Scan for the cell matching the given text and deliver its [X, Y] coordinate at center. 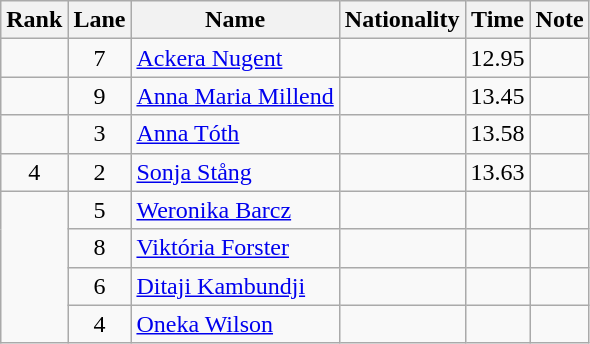
12.95 [498, 58]
13.63 [498, 172]
2 [100, 172]
Time [498, 20]
Ackera Nugent [235, 58]
3 [100, 134]
7 [100, 58]
Name [235, 20]
13.45 [498, 96]
Lane [100, 20]
Viktória Forster [235, 248]
13.58 [498, 134]
5 [100, 210]
9 [100, 96]
Weronika Barcz [235, 210]
Nationality [402, 20]
Oneka Wilson [235, 324]
Ditaji Kambundji [235, 286]
Sonja Stång [235, 172]
Anna Tóth [235, 134]
Note [560, 20]
6 [100, 286]
8 [100, 248]
Anna Maria Millend [235, 96]
Rank [34, 20]
